Detect which cell encompasses the target text, then output its [X, Y] center coordinate. 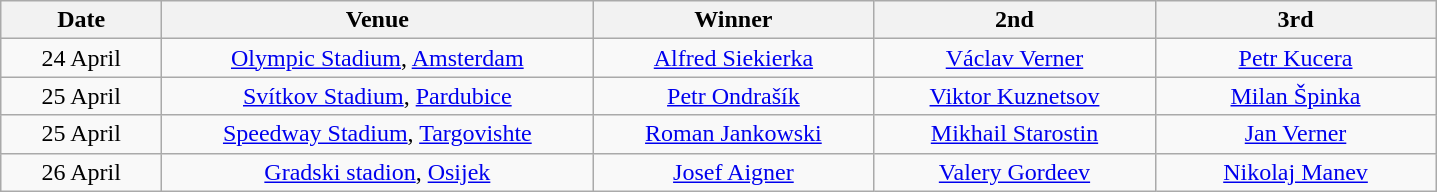
Olympic Stadium, Amsterdam [378, 58]
Mikhail Starostin [1014, 134]
Petr Kucera [1296, 58]
Winner [734, 20]
Nikolaj Manev [1296, 172]
Václav Verner [1014, 58]
2nd [1014, 20]
Venue [378, 20]
Roman Jankowski [734, 134]
Viktor Kuznetsov [1014, 96]
Milan Špinka [1296, 96]
Speedway Stadium, Targovishte [378, 134]
Date [82, 20]
3rd [1296, 20]
Petr Ondrašík [734, 96]
Jan Verner [1296, 134]
Svítkov Stadium, Pardubice [378, 96]
Valery Gordeev [1014, 172]
Josef Aigner [734, 172]
26 April [82, 172]
24 April [82, 58]
Alfred Siekierka [734, 58]
Gradski stadion, Osijek [378, 172]
